Capture the cell that displays the provided text and extract its (x, y) central coordinate. 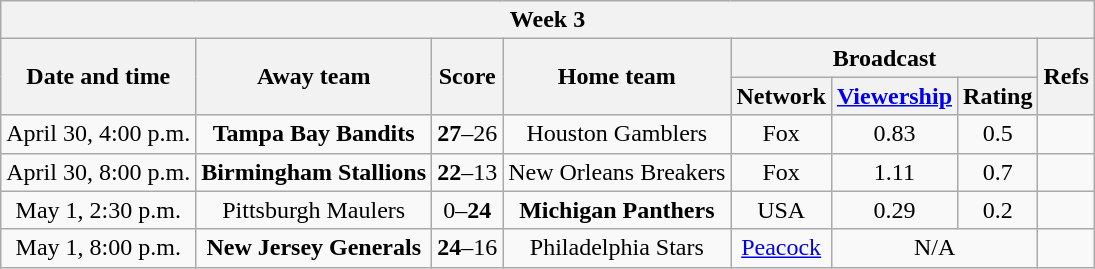
Score (468, 77)
Tampa Bay Bandits (314, 134)
0.2 (998, 210)
Birmingham Stallions (314, 172)
Network (781, 96)
0.83 (894, 134)
N/A (934, 248)
April 30, 4:00 p.m. (98, 134)
Pittsburgh Maulers (314, 210)
Away team (314, 77)
Home team (617, 77)
Houston Gamblers (617, 134)
0–24 (468, 210)
24–16 (468, 248)
27–26 (468, 134)
Philadelphia Stars (617, 248)
1.11 (894, 172)
New Jersey Generals (314, 248)
0.29 (894, 210)
May 1, 2:30 p.m. (98, 210)
Viewership (894, 96)
Refs (1066, 77)
April 30, 8:00 p.m. (98, 172)
Rating (998, 96)
22–13 (468, 172)
Broadcast (884, 58)
Michigan Panthers (617, 210)
New Orleans Breakers (617, 172)
USA (781, 210)
0.5 (998, 134)
0.7 (998, 172)
Week 3 (548, 20)
Date and time (98, 77)
May 1, 8:00 p.m. (98, 248)
Peacock (781, 248)
